Search for the cell housing the specified text and yield its (x, y) center coordinate. 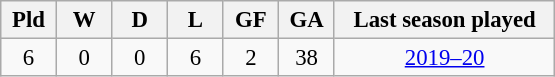
Last season played (444, 20)
2019–20 (444, 58)
Pld (29, 20)
GF (251, 20)
2 (251, 58)
W (84, 20)
L (196, 20)
38 (307, 58)
GA (307, 20)
D (140, 20)
